Pinpoint the cell where the given text exists, returning its (X, Y) midpoint coordinate. 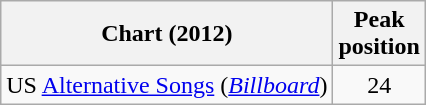
Peakposition (379, 34)
24 (379, 85)
US Alternative Songs (Billboard) (167, 85)
Chart (2012) (167, 34)
